Extract the [X, Y] coordinate from the center of the cell holding the provided text.  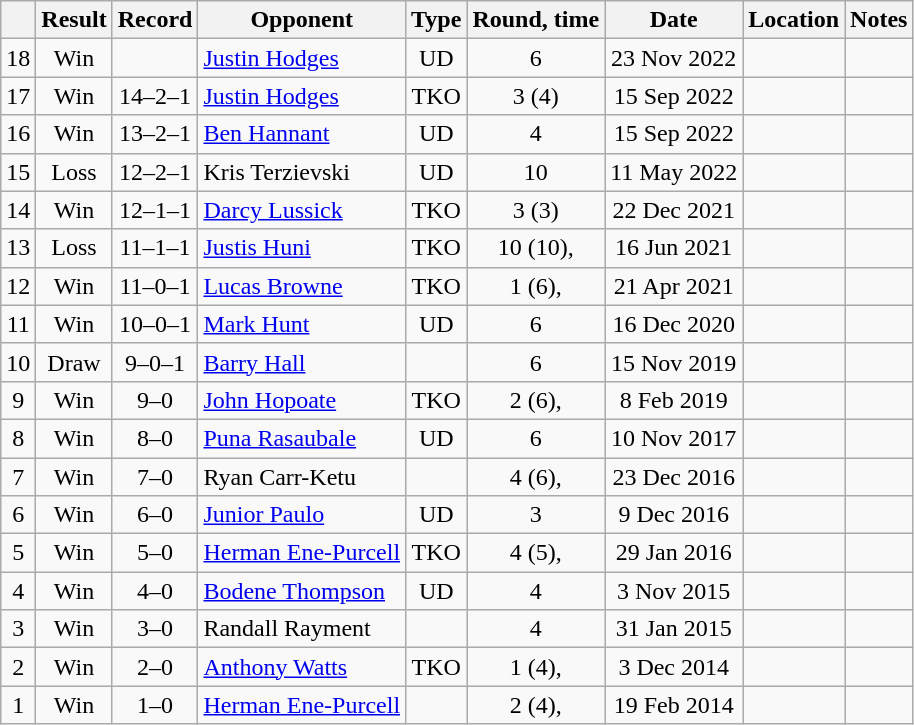
3 Dec 2014 [674, 667]
16 Dec 2020 [674, 324]
10 Nov 2017 [674, 438]
Record [155, 20]
Mark Hunt [302, 324]
Round, time [536, 20]
Ryan Carr-Ketu [302, 477]
3 (4) [536, 96]
9–0–1 [155, 362]
16 Jun 2021 [674, 248]
14–2–1 [155, 96]
12–2–1 [155, 172]
13–2–1 [155, 134]
Result [74, 20]
5–0 [155, 553]
Lucas Browne [302, 286]
12 [18, 286]
8 [18, 438]
Anthony Watts [302, 667]
11 [18, 324]
5 [18, 553]
Opponent [302, 20]
Justis Huni [302, 248]
23 Nov 2022 [674, 58]
2 (6), [536, 400]
2 [18, 667]
10 (10), [536, 248]
18 [18, 58]
21 Apr 2021 [674, 286]
1 [18, 705]
10–0–1 [155, 324]
31 Jan 2015 [674, 629]
2–0 [155, 667]
Ben Hannant [302, 134]
29 Jan 2016 [674, 553]
3–0 [155, 629]
15 [18, 172]
12–1–1 [155, 210]
Date [674, 20]
Kris Terzievski [302, 172]
17 [18, 96]
14 [18, 210]
7 [18, 477]
23 Dec 2016 [674, 477]
11–1–1 [155, 248]
Puna Rasaubale [302, 438]
13 [18, 248]
Location [794, 20]
3 Nov 2015 [674, 591]
Type [436, 20]
22 Dec 2021 [674, 210]
11 May 2022 [674, 172]
Notes [879, 20]
1–0 [155, 705]
9 [18, 400]
16 [18, 134]
2 (4), [536, 705]
Bodene Thompson [302, 591]
4–0 [155, 591]
Darcy Lussick [302, 210]
4 (5), [536, 553]
4 (6), [536, 477]
Draw [74, 362]
6–0 [155, 515]
9–0 [155, 400]
3 (3) [536, 210]
7–0 [155, 477]
Junior Paulo [302, 515]
1 (4), [536, 667]
19 Feb 2014 [674, 705]
8 Feb 2019 [674, 400]
Barry Hall [302, 362]
9 Dec 2016 [674, 515]
8–0 [155, 438]
John Hopoate [302, 400]
Randall Rayment [302, 629]
11–0–1 [155, 286]
1 (6), [536, 286]
15 Nov 2019 [674, 362]
